Locate the cell with the specified text and output its [X, Y] center coordinate. 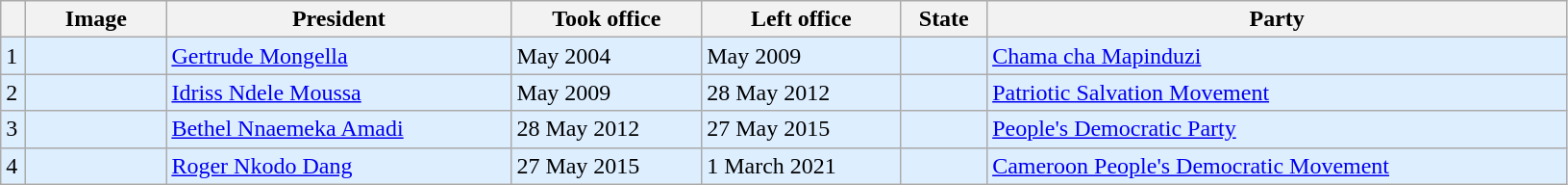
Chama cha Mapinduzi [1277, 56]
1 March 2021 [802, 166]
Cameroon People's Democratic Movement [1277, 166]
3 [13, 129]
4 [13, 166]
1 [13, 56]
People's Democratic Party [1277, 129]
State [944, 19]
President [338, 19]
Took office [607, 19]
Gertrude Mongella [338, 56]
Image [96, 19]
Idriss Ndele Moussa [338, 92]
Bethel Nnaemeka Amadi [338, 129]
Left office [802, 19]
2 [13, 92]
May 2004 [607, 56]
Party [1277, 19]
Patriotic Salvation Movement [1277, 92]
Roger Nkodo Dang [338, 166]
